Search for the cell housing the specified text and yield its [X, Y] center coordinate. 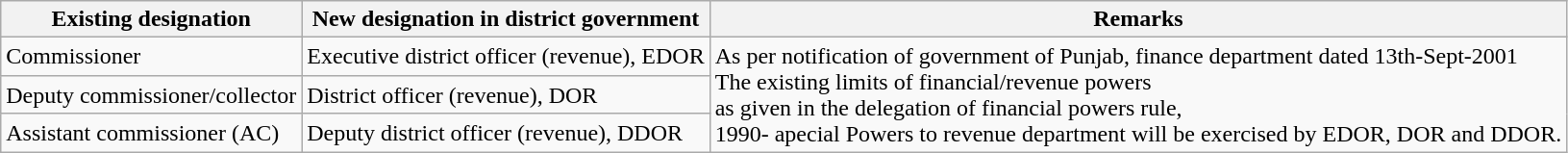
Assistant commissioner (AC) [152, 133]
Commissioner [152, 57]
Deputy commissioner/collector [152, 94]
Deputy district officer (revenue), DDOR [506, 133]
Executive district officer (revenue), EDOR [506, 57]
Existing designation [152, 19]
Remarks [1138, 19]
New designation in district government [506, 19]
District officer (revenue), DOR [506, 94]
